Pinpoint the cell where the given text exists, returning its [x, y] midpoint coordinate. 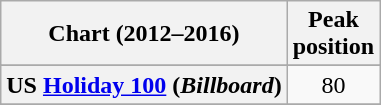
Chart (2012–2016) [144, 34]
80 [333, 85]
Peakposition [333, 34]
US Holiday 100 (Billboard) [144, 85]
